For the text-containing cell, return its midpoint in (x, y) coordinate format. 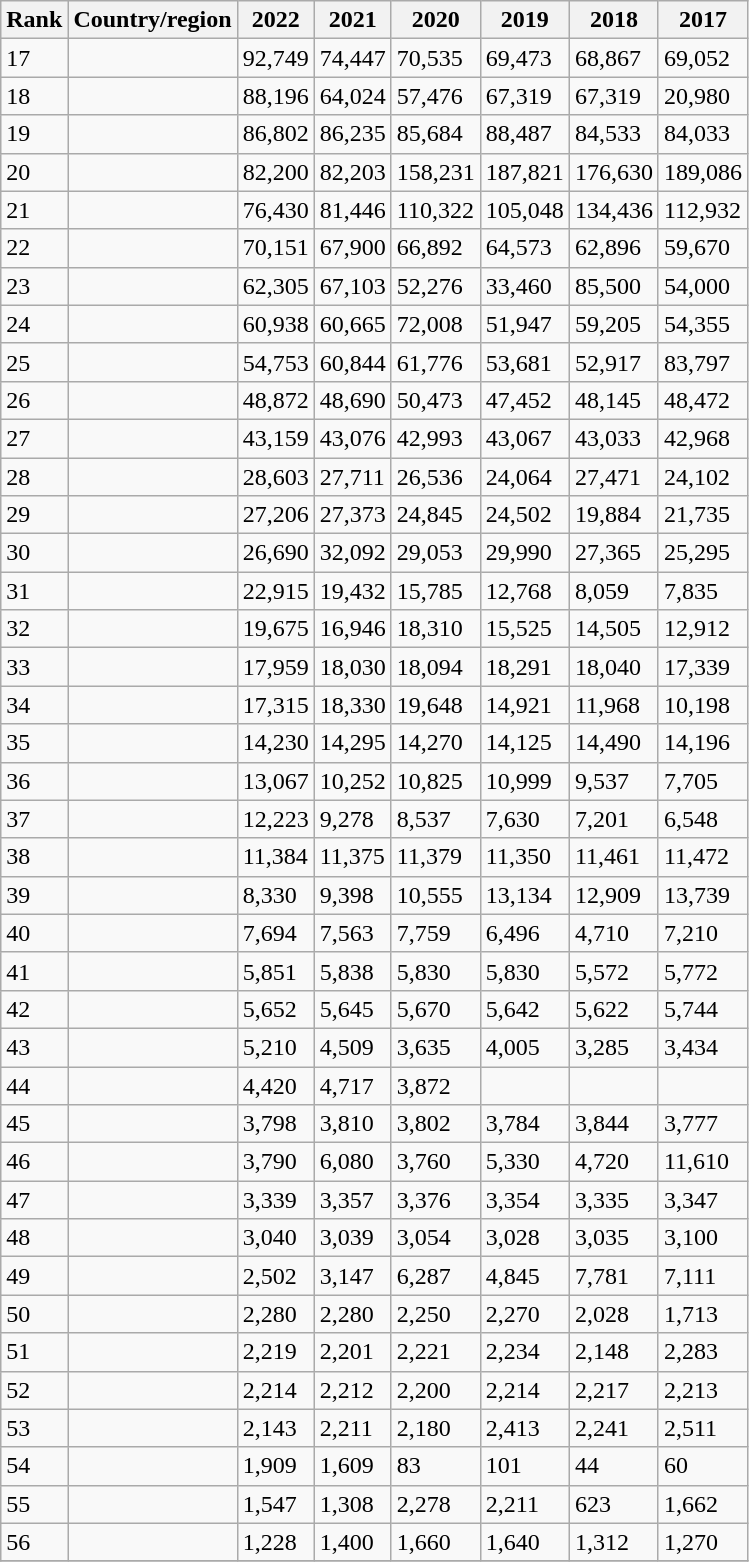
59,670 (702, 248)
4,710 (614, 933)
3,354 (524, 1200)
2,234 (524, 1352)
53 (34, 1428)
68,867 (614, 58)
54 (34, 1466)
5,330 (524, 1162)
5,838 (352, 971)
20,980 (702, 96)
11,461 (614, 857)
2,213 (702, 1390)
2,278 (436, 1504)
4,005 (524, 1047)
35 (34, 743)
14,230 (276, 743)
5,772 (702, 971)
21 (34, 210)
6,080 (352, 1162)
101 (524, 1466)
2,217 (614, 1390)
5,851 (276, 971)
66,892 (436, 248)
72,008 (436, 324)
9,537 (614, 781)
39 (34, 895)
50 (34, 1314)
13,739 (702, 895)
11,472 (702, 857)
5,642 (524, 1009)
3,335 (614, 1200)
4,717 (352, 1085)
13,134 (524, 895)
51,947 (524, 324)
5,645 (352, 1009)
7,694 (276, 933)
20 (34, 172)
26 (34, 400)
7,210 (702, 933)
14,921 (524, 705)
27,471 (614, 477)
28,603 (276, 477)
3,100 (702, 1238)
10,555 (436, 895)
18,030 (352, 667)
5,210 (276, 1047)
18,040 (614, 667)
1,308 (352, 1504)
27,206 (276, 515)
48,472 (702, 400)
2,221 (436, 1352)
2019 (524, 20)
41 (34, 971)
29,990 (524, 553)
4,509 (352, 1047)
5,622 (614, 1009)
9,398 (352, 895)
22 (34, 248)
3,790 (276, 1162)
28 (34, 477)
1,609 (352, 1466)
2,413 (524, 1428)
18,291 (524, 667)
2,200 (436, 1390)
10,198 (702, 705)
14,270 (436, 743)
2020 (436, 20)
17,959 (276, 667)
3,760 (436, 1162)
3,039 (352, 1238)
17 (34, 58)
47,452 (524, 400)
Country/region (152, 20)
1,400 (352, 1542)
22,915 (276, 591)
83,797 (702, 362)
1,909 (276, 1466)
52 (34, 1390)
3,872 (436, 1085)
25,295 (702, 553)
14,196 (702, 743)
70,535 (436, 58)
43,067 (524, 438)
4,420 (276, 1085)
4,720 (614, 1162)
2,502 (276, 1276)
12,912 (702, 629)
3,035 (614, 1238)
12,223 (276, 819)
7,759 (436, 933)
Rank (34, 20)
62,305 (276, 286)
2,250 (436, 1314)
54,000 (702, 286)
3,798 (276, 1124)
10,999 (524, 781)
57,476 (436, 96)
16,946 (352, 629)
1,640 (524, 1542)
1,547 (276, 1504)
3,040 (276, 1238)
11,379 (436, 857)
2,241 (614, 1428)
3,028 (524, 1238)
84,533 (614, 134)
69,473 (524, 58)
12,909 (614, 895)
2,028 (614, 1314)
88,487 (524, 134)
6,496 (524, 933)
14,490 (614, 743)
19,432 (352, 591)
1,312 (614, 1542)
7,111 (702, 1276)
14,295 (352, 743)
50,473 (436, 400)
36 (34, 781)
26,536 (436, 477)
70,151 (276, 248)
110,322 (436, 210)
2,212 (352, 1390)
134,436 (614, 210)
1,713 (702, 1314)
47 (34, 1200)
187,821 (524, 172)
43 (34, 1047)
158,231 (436, 172)
92,749 (276, 58)
6,548 (702, 819)
7,201 (614, 819)
3,434 (702, 1047)
33,460 (524, 286)
7,705 (702, 781)
24,845 (436, 515)
11,384 (276, 857)
3,376 (436, 1200)
32 (34, 629)
2,511 (702, 1428)
2022 (276, 20)
54,355 (702, 324)
26,690 (276, 553)
59,205 (614, 324)
7,563 (352, 933)
8,330 (276, 895)
64,573 (524, 248)
40 (34, 933)
3,339 (276, 1200)
19,884 (614, 515)
24,502 (524, 515)
15,785 (436, 591)
53,681 (524, 362)
112,932 (702, 210)
60 (702, 1466)
56 (34, 1542)
86,235 (352, 134)
27 (34, 438)
52,917 (614, 362)
83 (436, 1466)
55 (34, 1504)
11,350 (524, 857)
48,690 (352, 400)
85,684 (436, 134)
25 (34, 362)
61,776 (436, 362)
1,662 (702, 1504)
3,147 (352, 1276)
14,505 (614, 629)
1,660 (436, 1542)
9,278 (352, 819)
3,285 (614, 1047)
19,675 (276, 629)
189,086 (702, 172)
2,270 (524, 1314)
27,365 (614, 553)
30 (34, 553)
21,735 (702, 515)
2,148 (614, 1352)
48,145 (614, 400)
7,781 (614, 1276)
2,143 (276, 1428)
18,094 (436, 667)
11,610 (702, 1162)
49 (34, 1276)
3,347 (702, 1200)
2017 (702, 20)
60,938 (276, 324)
2,283 (702, 1352)
24,102 (702, 477)
19,648 (436, 705)
60,665 (352, 324)
19 (34, 134)
32,092 (352, 553)
3,844 (614, 1124)
54,753 (276, 362)
88,196 (276, 96)
5,572 (614, 971)
5,670 (436, 1009)
11,968 (614, 705)
18 (34, 96)
17,339 (702, 667)
1,270 (702, 1542)
51 (34, 1352)
3,777 (702, 1124)
46 (34, 1162)
8,537 (436, 819)
5,744 (702, 1009)
62,896 (614, 248)
23 (34, 286)
3,635 (436, 1047)
74,447 (352, 58)
3,802 (436, 1124)
43,033 (614, 438)
84,033 (702, 134)
29,053 (436, 553)
48,872 (276, 400)
24 (34, 324)
48 (34, 1238)
2018 (614, 20)
42 (34, 1009)
6,287 (436, 1276)
10,825 (436, 781)
34 (34, 705)
45 (34, 1124)
82,203 (352, 172)
12,768 (524, 591)
7,835 (702, 591)
31 (34, 591)
76,430 (276, 210)
69,052 (702, 58)
82,200 (276, 172)
86,802 (276, 134)
24,064 (524, 477)
29 (34, 515)
2,219 (276, 1352)
85,500 (614, 286)
52,276 (436, 286)
43,076 (352, 438)
13,067 (276, 781)
27,711 (352, 477)
64,024 (352, 96)
81,446 (352, 210)
8,059 (614, 591)
42,993 (436, 438)
1,228 (276, 1542)
27,373 (352, 515)
623 (614, 1504)
18,330 (352, 705)
37 (34, 819)
18,310 (436, 629)
60,844 (352, 362)
3,784 (524, 1124)
2021 (352, 20)
67,103 (352, 286)
176,630 (614, 172)
11,375 (352, 857)
3,810 (352, 1124)
3,054 (436, 1238)
42,968 (702, 438)
2,180 (436, 1428)
105,048 (524, 210)
15,525 (524, 629)
2,201 (352, 1352)
43,159 (276, 438)
17,315 (276, 705)
3,357 (352, 1200)
7,630 (524, 819)
14,125 (524, 743)
38 (34, 857)
10,252 (352, 781)
4,845 (524, 1276)
67,900 (352, 248)
33 (34, 667)
5,652 (276, 1009)
